For the text-containing cell, return its midpoint in (x, y) coordinate format. 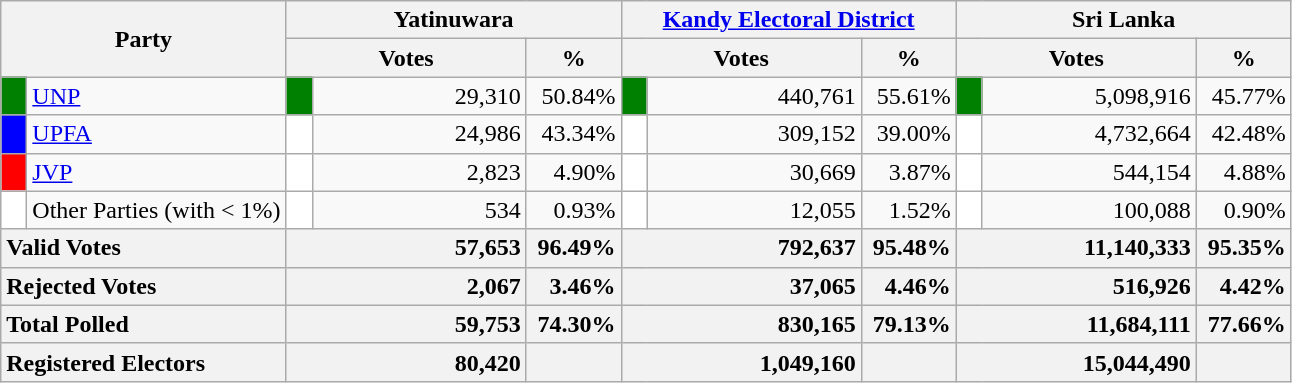
440,761 (754, 96)
4.46% (908, 286)
792,637 (741, 248)
4.90% (574, 172)
11,140,333 (1076, 248)
Other Parties (with < 1%) (156, 210)
45.77% (1244, 96)
0.93% (574, 210)
Valid Votes (144, 248)
2,067 (406, 286)
Kandy Electoral District (788, 20)
309,152 (754, 134)
77.66% (1244, 324)
96.49% (574, 248)
3.87% (908, 172)
Party (144, 39)
534 (419, 210)
5,098,916 (1089, 96)
74.30% (574, 324)
4,732,664 (1089, 134)
1,049,160 (741, 362)
37,065 (741, 286)
UNP (156, 96)
544,154 (1089, 172)
15,044,490 (1076, 362)
1.52% (908, 210)
12,055 (754, 210)
57,653 (406, 248)
30,669 (754, 172)
24,986 (419, 134)
Registered Electors (144, 362)
Total Polled (144, 324)
39.00% (908, 134)
80,420 (406, 362)
2,823 (419, 172)
95.48% (908, 248)
Rejected Votes (144, 286)
Sri Lanka (1124, 20)
JVP (156, 172)
79.13% (908, 324)
830,165 (741, 324)
516,926 (1076, 286)
0.90% (1244, 210)
100,088 (1089, 210)
UPFA (156, 134)
95.35% (1244, 248)
59,753 (406, 324)
29,310 (419, 96)
Yatinuwara (454, 20)
50.84% (574, 96)
55.61% (908, 96)
42.48% (1244, 134)
4.42% (1244, 286)
43.34% (574, 134)
4.88% (1244, 172)
11,684,111 (1076, 324)
3.46% (574, 286)
